Scan for the cell matching the given text and deliver its [x, y] coordinate at center. 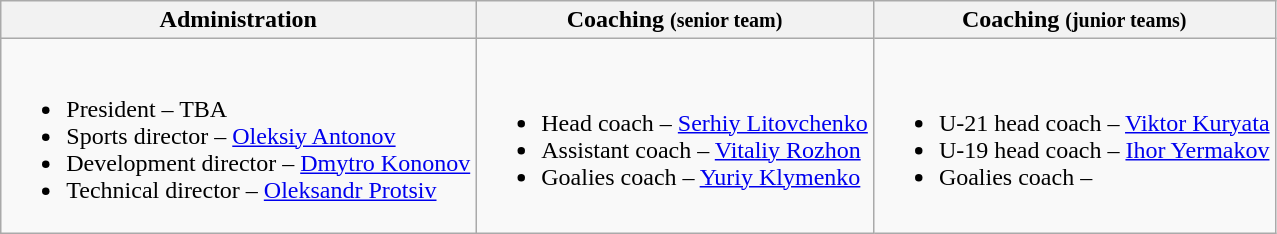
Administration [238, 20]
President – TBASports director – Oleksiy AntonovDevelopment director – Dmytro KononovTechnical director – Oleksandr Protsiv [238, 136]
Coaching (senior team) [675, 20]
U-21 head coach – Viktor KuryataU-19 head coach – Ihor YermakovGoalies coach – [1074, 136]
Coaching (junior teams) [1074, 20]
Head coach – Serhiy LitovchenkoAssistant coach – Vitaliy RozhonGoalies coach – Yuriy Klymenko [675, 136]
